Pinpoint the cell where the given text exists, returning its [x, y] midpoint coordinate. 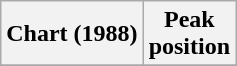
Chart (1988) [72, 34]
Peakposition [189, 34]
